Capture the cell that displays the provided text and extract its [x, y] central coordinate. 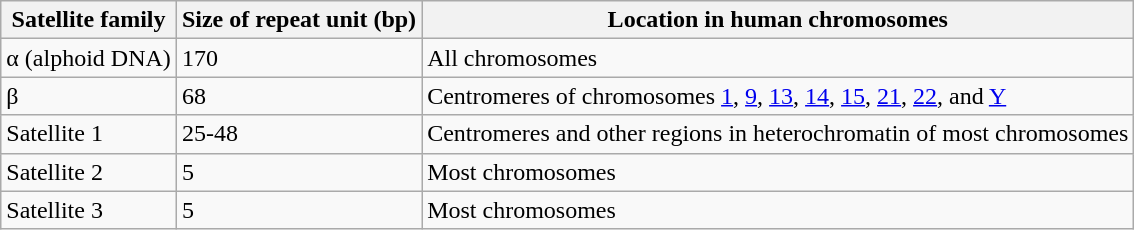
Satellite 2 [89, 172]
25-48 [298, 134]
Centromeres of chromosomes 1, 9, 13, 14, 15, 21, 22, and Y [778, 96]
Size of repeat unit (bp) [298, 20]
All chromosomes [778, 58]
68 [298, 96]
β [89, 96]
Centromeres and other regions in heterochromatin of most chromosomes [778, 134]
170 [298, 58]
Satellite 3 [89, 210]
α (alphoid DNA) [89, 58]
Satellite 1 [89, 134]
Location in human chromosomes [778, 20]
Satellite family [89, 20]
